Scan for the cell matching the given text and deliver its (X, Y) coordinate at center. 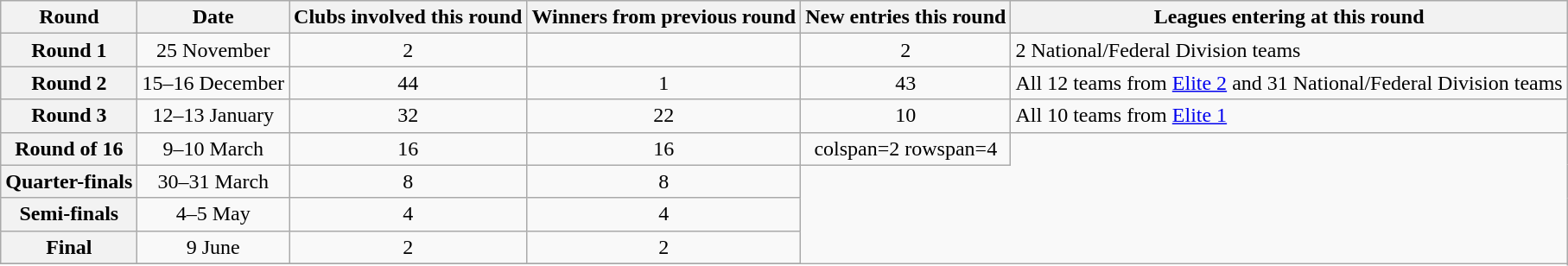
colspan=2 rowspan=4 (905, 149)
44 (408, 83)
Round 1 (69, 50)
Semi-finals (69, 214)
Final (69, 247)
2 National/Federal Division teams (1289, 50)
32 (408, 116)
All 10 teams from Elite 1 (1289, 116)
10 (905, 116)
15–16 December (213, 83)
Round 3 (69, 116)
22 (663, 116)
Winners from previous round (663, 17)
9–10 March (213, 149)
Date (213, 17)
12–13 January (213, 116)
43 (905, 83)
All 12 teams from Elite 2 and 31 National/Federal Division teams (1289, 83)
9 June (213, 247)
Quarter-finals (69, 181)
25 November (213, 50)
1 (663, 83)
Round of 16 (69, 149)
30–31 March (213, 181)
Round 2 (69, 83)
Leagues entering at this round (1289, 17)
New entries this round (905, 17)
Clubs involved this round (408, 17)
Round (69, 17)
4–5 May (213, 214)
